Find where the given text appears and provide that cell's center as (x, y) coordinate. 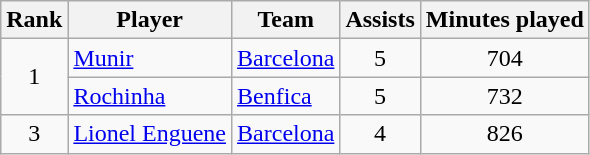
Rank (34, 20)
Minutes played (504, 20)
Team (286, 20)
Assists (380, 20)
Munir (150, 58)
1 (34, 77)
Benfica (286, 96)
704 (504, 58)
3 (34, 134)
732 (504, 96)
Lionel Enguene (150, 134)
Rochinha (150, 96)
826 (504, 134)
Player (150, 20)
4 (380, 134)
